Determine the (X, Y) coordinate at the center of the cell enclosing the given text.  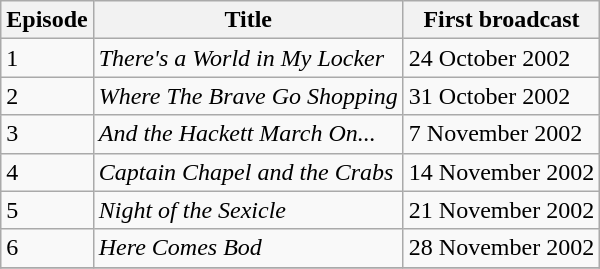
Episode (47, 20)
First broadcast (501, 20)
31 October 2002 (501, 96)
Captain Chapel and the Crabs (248, 172)
6 (47, 248)
Night of the Sexicle (248, 210)
4 (47, 172)
Where The Brave Go Shopping (248, 96)
5 (47, 210)
14 November 2002 (501, 172)
21 November 2002 (501, 210)
Here Comes Bod (248, 248)
7 November 2002 (501, 134)
There's a World in My Locker (248, 58)
1 (47, 58)
2 (47, 96)
3 (47, 134)
Title (248, 20)
28 November 2002 (501, 248)
And the Hackett March On... (248, 134)
24 October 2002 (501, 58)
